Locate the cell with the specified text and output its [x, y] center coordinate. 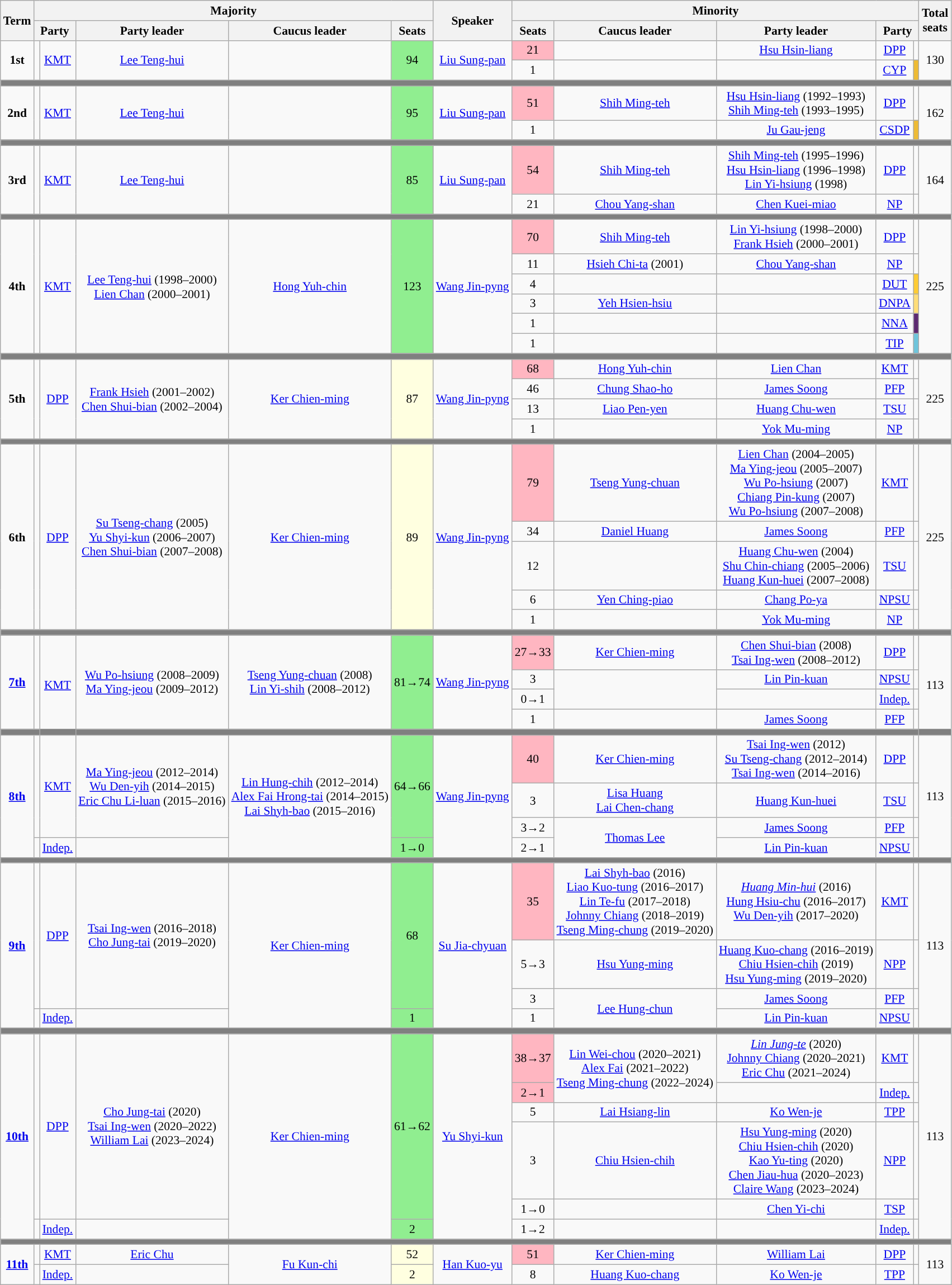
Fu Kun-chi [310, 1265]
64→66 [413, 786]
123 [413, 286]
Yen Ching-piao [635, 600]
Yeh Hsien-hsiu [635, 304]
130 [935, 60]
Term [17, 20]
NNA [894, 324]
William Lai [796, 1255]
8th [17, 796]
0→1 [533, 700]
Chang Po-ya [796, 600]
Liao Pen-yen [635, 409]
11th [17, 1265]
Su Jia-chyuan [473, 946]
1→2 [533, 1229]
Huang Kun-huei [796, 801]
Totalseats [935, 20]
Lin Wei-chou (2020–2021) Alex Fai (2021–2022) Tseng Ming-chung (2022–2024) [635, 1068]
Lien Chan (2004–2005)Ma Ying-jeou (2005–2007)Wu Po-hsiung (2007)Chiang Pin-kung (2007)Wu Po-hsiung (2007–2008) [796, 483]
Yu Shyi-kun [473, 1136]
70 [533, 237]
Ju Gau-jeng [796, 130]
Su Tseng-chang (2005)Yu Shyi-kun (2006–2007)Chen Shui-bian (2007–2008) [152, 537]
27→33 [533, 652]
Huang Kuo-chang (2016–2019)Chiu Hsien-chih (2019)Hsu Yung-ming (2019–2020) [796, 964]
Huang Chu-wen (2004)Shu Chin-chiang (2005–2006)Huang Kun-huei (2007–2008) [796, 566]
10th [17, 1136]
Lee Teng-hui (1998–2000)Lien Chan (2000–2001) [152, 286]
Tsai Ing-wen (2016–2018)Cho Jung-tai (2019–2020) [152, 936]
CYP [894, 70]
52 [413, 1255]
35 [533, 902]
7th [17, 682]
95 [413, 113]
2nd [17, 113]
Lin Yi-hsiung (1998–2000)Frank Hsieh (2000–2001) [796, 237]
TIP [894, 344]
DNPA [894, 304]
6th [17, 537]
Huang Kuo-chang [635, 1275]
79 [533, 483]
Chen Kuei-miao [796, 204]
9th [17, 946]
Hsu Yung-ming (2020)Chiu Hsien-chih (2020)Kao Yu-ting (2020)Chen Jiau-hua (2020–2023)Claire Wang (2023–2024) [796, 1161]
162 [935, 113]
164 [935, 180]
Lai Hsiang-lin [635, 1112]
Huang Min-hui (2016)Hung Hsiu-chu (2016–2017)Wu Den-yih (2017–2020) [796, 902]
11 [533, 264]
Tseng Yung-chuan (2008)Lin Yi-shih (2008–2012) [310, 682]
Frank Hsieh (2001–2002)Chen Shui-bian (2002–2004) [152, 399]
5→3 [533, 964]
4 [533, 284]
3→2 [533, 828]
Tsai Ing-wen (2012)Su Tseng-chang (2012–2014)Tsai Ing-wen (2014–2016) [796, 759]
Lien Chan [796, 369]
Hsu Yung-ming [635, 964]
4th [17, 286]
94 [413, 60]
Lee Hung-chun [635, 1009]
Cho Jung-tai (2020)Tsai Ing-wen (2020–2022)William Lai (2023–2024) [152, 1126]
5th [17, 399]
54 [533, 170]
Daniel Huang [635, 532]
Lin Jung-te (2020)Johnny Chiang (2020–2021)Eric Chu (2021–2024) [796, 1058]
34 [533, 532]
CSDP [894, 130]
46 [533, 389]
Chen Shui-bian (2008)Tsai Ing-wen (2008–2012) [796, 652]
DUT [894, 284]
Wu Po-hsiung (2008–2009)Ma Ying-jeou (2009–2012) [152, 682]
81→74 [413, 682]
TSP [894, 1210]
61→62 [413, 1126]
87 [413, 399]
Eric Chu [152, 1255]
1st [17, 60]
3rd [17, 180]
Chen Yi-chi [796, 1210]
Lai Shyh-bao (2016)Liao Kuo-tung (2016–2017)Lin Te-fu (2017–2018)Johnny Chiang (2018–2019)Tseng Ming-chung (2019–2020) [635, 902]
6 [533, 600]
Hsu Hsin-liang [796, 50]
Majority [233, 11]
5 [533, 1112]
Chiu Hsien-chih [635, 1161]
Hsieh Chi-ta (2001) [635, 264]
85 [413, 180]
13 [533, 409]
Huang Chu-wen [796, 409]
Speaker [473, 20]
Shih Ming-teh (1995–1996)Hsu Hsin-liang (1996–1998)Lin Yi-hsiung (1998) [796, 170]
Thomas Lee [635, 838]
Minority [716, 11]
40 [533, 759]
Han Kuo-yu [473, 1265]
89 [413, 537]
Lisa HuangLai Chen-chang [635, 801]
38→37 [533, 1058]
12 [533, 566]
Ma Ying-jeou (2012–2014)Wu Den-yih (2014–2015)Eric Chu Li-luan (2015–2016) [152, 786]
8 [533, 1275]
Chung Shao-ho [635, 389]
Hsu Hsin-liang (1992–1993)Shih Ming-teh (1993–1995) [796, 103]
Tseng Yung-chuan [635, 483]
Lin Hung-chih (2012–2014)Alex Fai Hrong-tai (2014–2015)Lai Shyh-bao (2015–2016) [310, 796]
